Return the (X, Y) coordinate for the center point of the cell that contains the specified text.  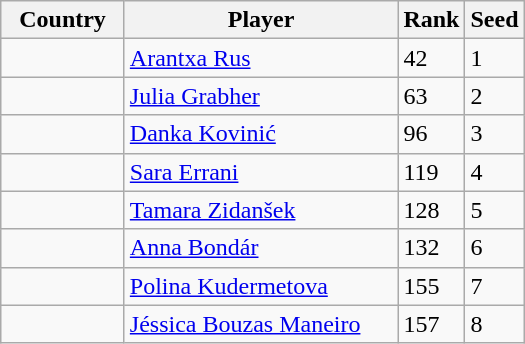
Rank (432, 20)
7 (494, 286)
Seed (494, 20)
96 (432, 134)
42 (432, 58)
128 (432, 210)
2 (494, 96)
Anna Bondár (261, 248)
5 (494, 210)
Polina Kudermetova (261, 286)
157 (432, 324)
Tamara Zidanšek (261, 210)
Jéssica Bouzas Maneiro (261, 324)
63 (432, 96)
Julia Grabher (261, 96)
Player (261, 20)
119 (432, 172)
1 (494, 58)
3 (494, 134)
4 (494, 172)
132 (432, 248)
Danka Kovinić (261, 134)
Sara Errani (261, 172)
155 (432, 286)
Country (63, 20)
Arantxa Rus (261, 58)
8 (494, 324)
6 (494, 248)
